Return the (X, Y) coordinate for the center point of the cell that contains the specified text.  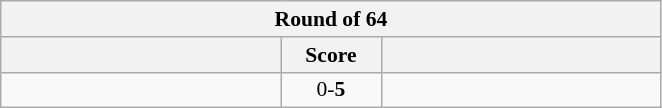
Score (331, 55)
Round of 64 (331, 19)
0-5 (331, 90)
